From the cell containing the given text, extract its center point as (x, y) coordinate. 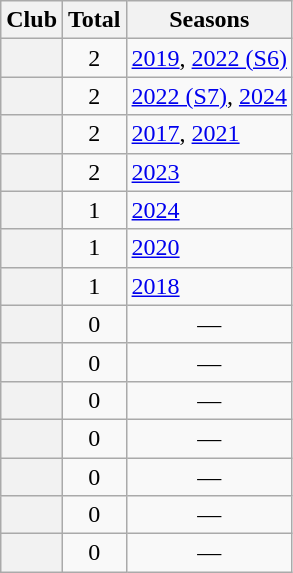
2020 (209, 248)
2023 (209, 172)
Total (95, 20)
2017, 2021 (209, 134)
2019, 2022 (S6) (209, 58)
Club (32, 20)
2024 (209, 210)
2022 (S7), 2024 (209, 96)
2018 (209, 286)
Seasons (209, 20)
